Return the [x, y] coordinate for the center point of the cell that contains the specified text.  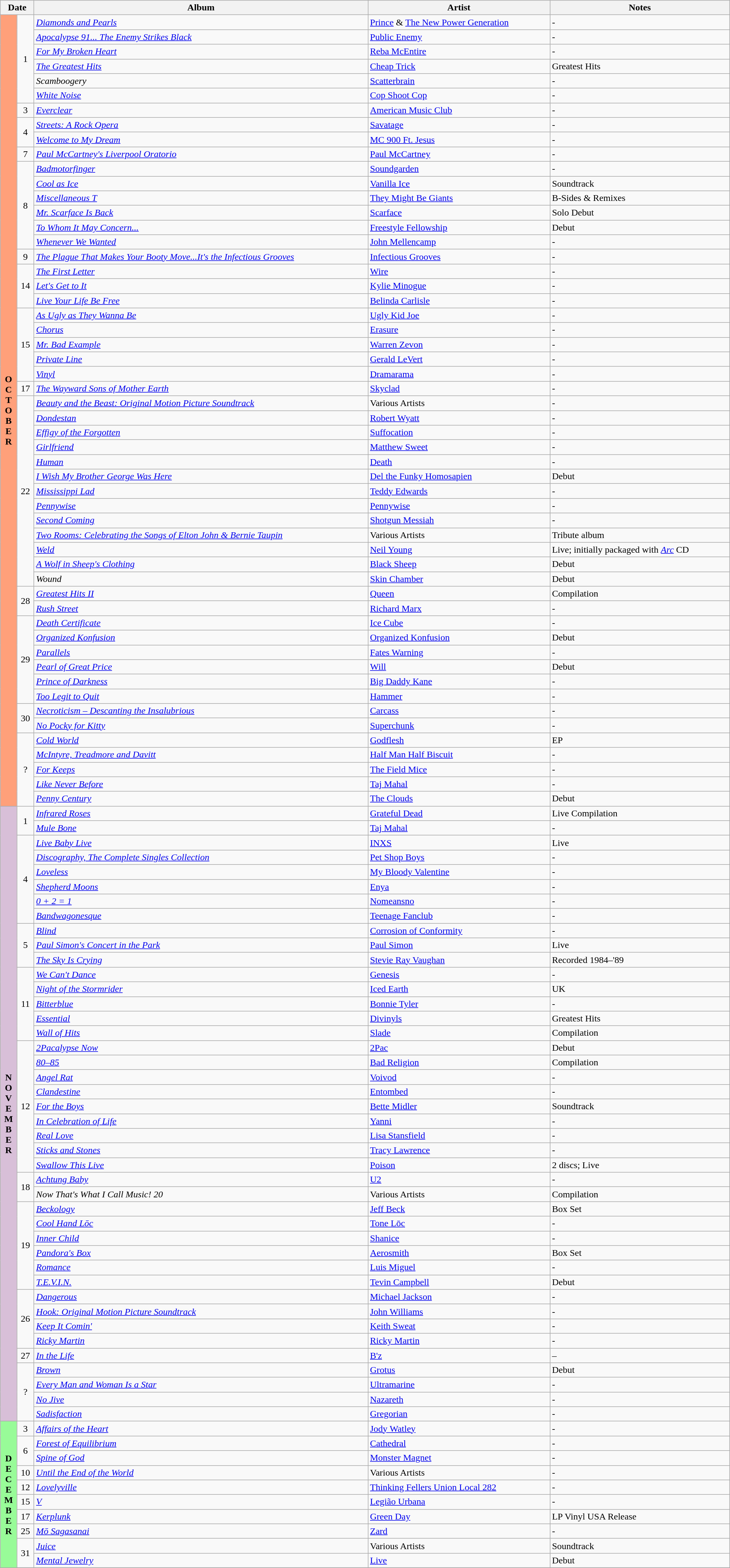
Cool as Ice [201, 184]
Forest of Equilibrium [201, 1443]
Zard [459, 1531]
Cold World [201, 740]
2Pac [459, 1048]
Apocalypse 91... The Enemy Strikes Black [201, 37]
30 [25, 718]
Vinyl [201, 374]
Achtung Baby [201, 1180]
McIntyre, Treadmore and Davitt [201, 755]
Necroticism – Descanting the Insalubrious [201, 711]
Dangerous [201, 1297]
Aerosmith [459, 1253]
Album [201, 8]
MC 900 Ft. Jesus [459, 139]
Prince of Darkness [201, 682]
Legião Urbana [459, 1502]
Skyclad [459, 388]
Two Rooms: Celebrating the Songs of Elton John & Bernie Taupin [201, 535]
Until the End of the World [201, 1473]
Neil Young [459, 550]
Live Compilation [640, 813]
Bandwagonesque [201, 916]
Welcome to My Dream [201, 139]
Loveless [201, 872]
Robert Wyatt [459, 418]
Juice [201, 1546]
Death [459, 462]
10 [25, 1473]
2Pacalypse Now [201, 1048]
INXS [459, 843]
Pearl of Great Price [201, 667]
Romance [201, 1267]
Diamonds and Pearls [201, 22]
Chorus [201, 330]
Cop Shoot Cop [459, 95]
The Greatest Hits [201, 66]
Pandora's Box [201, 1253]
No Pocky for Kitty [201, 725]
Carcass [459, 711]
Superchunk [459, 725]
Effigy of the Forgotten [201, 433]
The Clouds [459, 799]
Yanni [459, 1121]
28 [25, 601]
Infrared Roses [201, 813]
Luis Miguel [459, 1267]
John Mellencamp [459, 242]
Jody Watley [459, 1429]
Tevin Campbell [459, 1282]
Dramarama [459, 374]
Wound [201, 579]
V [201, 1502]
Divinyls [459, 1018]
We Can't Dance [201, 975]
Dondestan [201, 418]
LP Vinyl USA Release [640, 1516]
In Celebration of Life [201, 1121]
Skin Chamber [459, 579]
Wall of Hits [201, 1033]
Queen [459, 593]
Girlfriend [201, 447]
14 [25, 286]
22 [25, 491]
The Field Mice [459, 769]
Now That's What I Call Music! 20 [201, 1194]
Monster Magnet [459, 1458]
Godflesh [459, 740]
Artist [459, 8]
18 [25, 1187]
Erasure [459, 330]
Shotgun Messiah [459, 520]
Gregorian [459, 1414]
Parallels [201, 652]
Scatterbrain [459, 81]
Blind [201, 931]
Mō Sagasanai [201, 1531]
Cheap Trick [459, 66]
Big Daddy Kane [459, 682]
Warren Zevon [459, 344]
Freestyle Fellowship [459, 227]
Mississippi Lad [201, 491]
U2 [459, 1180]
Lisa Stansfield [459, 1136]
9 [25, 257]
Corrosion of Conformity [459, 931]
Nomeansno [459, 901]
Entombed [459, 1092]
The Sky Is Crying [201, 960]
Iced Earth [459, 989]
Affairs of the Heart [201, 1429]
Everclear [201, 110]
0 + 2 = 1 [201, 901]
Bad Religion [459, 1062]
Gerald LeVert [459, 359]
Savatage [459, 125]
In the Life [201, 1355]
25 [25, 1531]
B'z [459, 1355]
Miscellaneous T [201, 198]
Scamboogery [201, 81]
Shepherd Moons [201, 886]
80–85 [201, 1062]
NOVEMBER [8, 1114]
T.E.V.I.N. [201, 1282]
Mental Jewelry [201, 1560]
Clandestine [201, 1092]
Suffocation [459, 433]
Thinking Fellers Union Local 282 [459, 1487]
Human [201, 462]
Tone Lōc [459, 1224]
31 [25, 1553]
Too Legit to Quit [201, 696]
Hammer [459, 696]
Cool Hand Lōc [201, 1224]
Will [459, 667]
Keep It Comin' [201, 1326]
White Noise [201, 95]
Richard Marx [459, 608]
Kerplunk [201, 1516]
Black Sheep [459, 564]
My Bloody Valentine [459, 872]
A Wolf in Sheep's Clothing [201, 564]
Mr. Scarface Is Back [201, 213]
Jeff Beck [459, 1209]
Public Enemy [459, 37]
Notes [640, 8]
Death Certificate [201, 623]
Paul McCartney's Liverpool Oratorio [201, 154]
They Might Be Giants [459, 198]
Ugly Kid Joe [459, 315]
Brown [201, 1370]
Voivod [459, 1077]
The First Letter [201, 271]
Grotus [459, 1370]
Weld [201, 550]
Swallow This Live [201, 1165]
As Ugly as They Wanna Be [201, 315]
26 [25, 1319]
Infectious Grooves [459, 257]
2 discs; Live [640, 1165]
Bette Midler [459, 1106]
No Jive [201, 1399]
Bonnie Tyler [459, 1004]
Ice Cube [459, 623]
Belinda Carlisle [459, 301]
Private Line [201, 359]
Cathedral [459, 1443]
The Plague That Makes Your Booty Move...It's the Infectious Grooves [201, 257]
Tribute album [640, 535]
American Music Club [459, 110]
Genesis [459, 975]
Live; initially packaged with Arc CD [640, 550]
29 [25, 659]
Reba McEntire [459, 52]
For Keeps [201, 769]
19 [25, 1245]
Hook: Original Motion Picture Soundtrack [201, 1311]
Rush Street [201, 608]
Shanice [459, 1238]
Angel Rat [201, 1077]
DECEMBER [8, 1495]
Beauty and the Beast: Original Motion Picture Soundtrack [201, 403]
Fates Warning [459, 652]
Real Love [201, 1136]
Date [17, 8]
Slade [459, 1033]
Spine of God [201, 1458]
Badmotorfinger [201, 169]
Live Baby Live [201, 843]
Teenage Fanclub [459, 916]
7 [25, 154]
Sticks and Stones [201, 1150]
John Williams [459, 1311]
Paul Simon's Concert in the Park [201, 945]
Lovelyville [201, 1487]
Del the Funky Homosapien [459, 476]
Sadisfaction [201, 1414]
Bitterblue [201, 1004]
I Wish My Brother George Was Here [201, 476]
Enya [459, 886]
Whenever We Wanted [201, 242]
– [640, 1355]
Nazareth [459, 1399]
8 [25, 205]
To Whom It May Concern... [201, 227]
Every Man and Woman Is a Star [201, 1385]
Pet Shop Boys [459, 857]
Vanilla Ice [459, 184]
Live Your Life Be Free [201, 301]
Matthew Sweet [459, 447]
Penny Century [201, 799]
Soundgarden [459, 169]
6 [25, 1451]
Tracy Lawrence [459, 1150]
Night of the Stormrider [201, 989]
Scarface [459, 213]
Greatest Hits II [201, 593]
Poison [459, 1165]
Keith Sweat [459, 1326]
OCTOBER [8, 410]
27 [25, 1355]
The Wayward Sons of Mother Earth [201, 388]
Prince & The New Power Generation [459, 22]
B-Sides & Remixes [640, 198]
Paul Simon [459, 945]
Stevie Ray Vaughan [459, 960]
Let's Get to It [201, 286]
Second Coming [201, 520]
Beckology [201, 1209]
Paul McCartney [459, 154]
Essential [201, 1018]
For My Broken Heart [201, 52]
Green Day [459, 1516]
Like Never Before [201, 784]
Mr. Bad Example [201, 344]
Michael Jackson [459, 1297]
Teddy Edwards [459, 491]
Streets: A Rock Opera [201, 125]
Solo Debut [640, 213]
For the Boys [201, 1106]
Grateful Dead [459, 813]
Mule Bone [201, 828]
EP [640, 740]
11 [25, 1004]
Inner Child [201, 1238]
Discography, The Complete Singles Collection [201, 857]
Recorded 1984–'89 [640, 960]
Half Man Half Biscuit [459, 755]
Wire [459, 271]
UK [640, 989]
5 [25, 945]
Kylie Minogue [459, 286]
Ultramarine [459, 1385]
